Detect which cell encompasses the target text, then output its [X, Y] center coordinate. 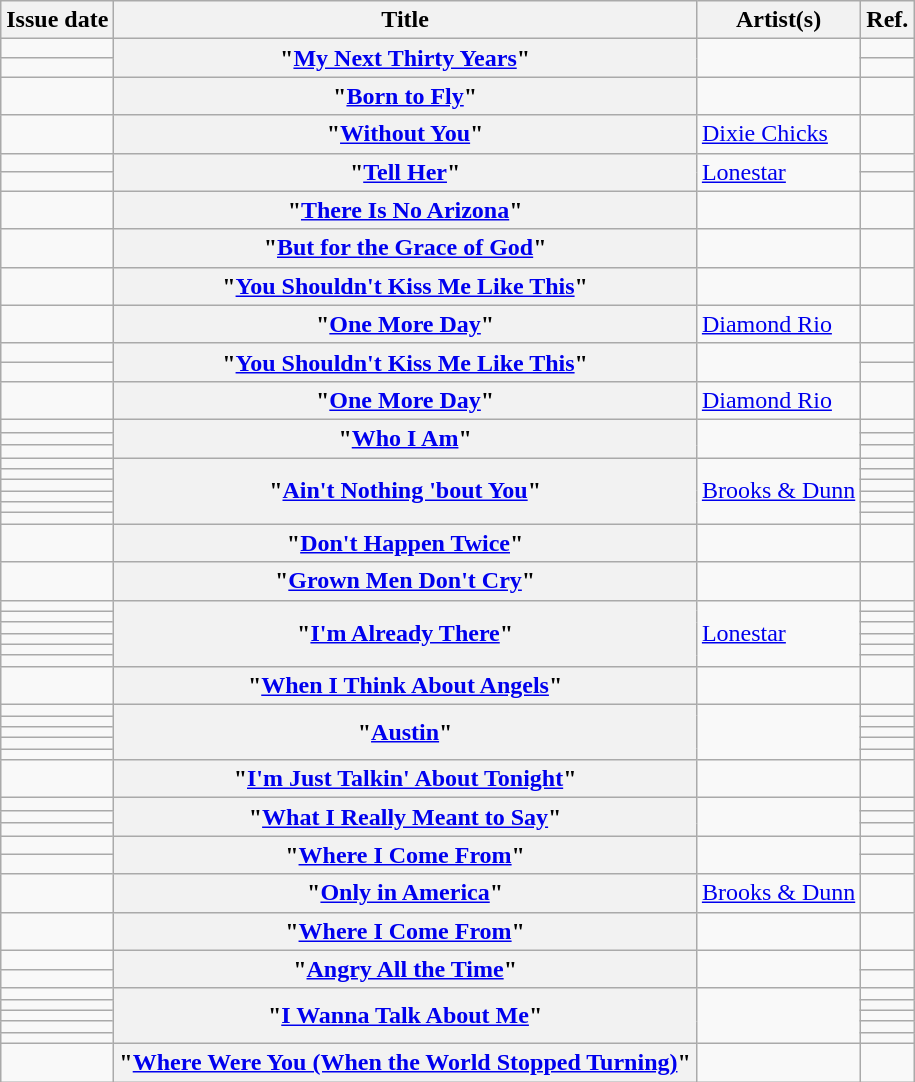
"Where Were You (When the World Stopped Turning)" [406, 1062]
Issue date [58, 20]
"Only in America" [406, 893]
"Angry All the Time" [406, 969]
Artist(s) [778, 20]
"Who I Am" [406, 438]
"Born to Fly" [406, 96]
"What I Really Meant to Say" [406, 817]
Title [406, 20]
"Don't Happen Twice" [406, 543]
"Without You" [406, 134]
"But for the Grace of God" [406, 248]
"I'm Already There" [406, 633]
Dixie Chicks [778, 134]
"Grown Men Don't Cry" [406, 581]
"I'm Just Talkin' About Tonight" [406, 779]
"When I Think About Angels" [406, 685]
"Tell Her" [406, 172]
"Austin" [406, 732]
"Ain't Nothing 'bout You" [406, 491]
"There Is No Arizona" [406, 210]
Ref. [888, 20]
"I Wanna Talk About Me" [406, 1016]
"My Next Thirty Years" [406, 58]
